Return the (x, y) coordinate for the center point of the cell that contains the specified text.  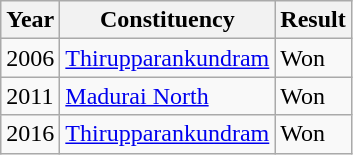
Madurai North (168, 96)
2016 (30, 134)
2011 (30, 96)
2006 (30, 58)
Constituency (168, 20)
Result (313, 20)
Year (30, 20)
